Provide the [X, Y] coordinate of the cell's center where the given text is located.  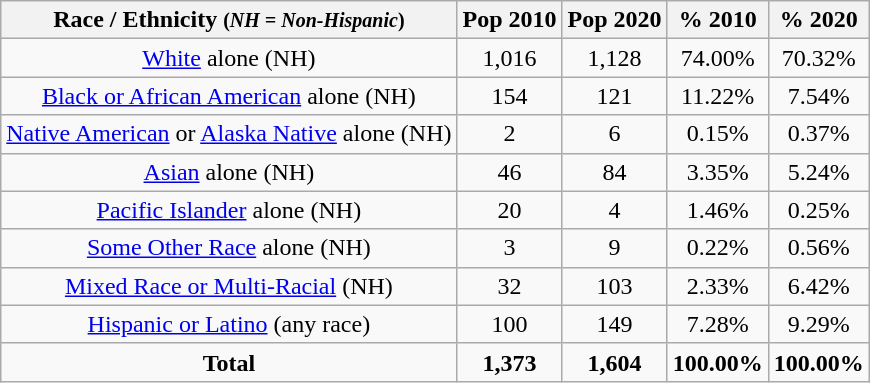
1.46% [718, 210]
0.56% [818, 248]
9.29% [818, 324]
3.35% [718, 172]
Pop 2020 [614, 20]
0.37% [818, 134]
0.25% [818, 210]
White alone (NH) [229, 58]
Mixed Race or Multi-Racial (NH) [229, 286]
1,604 [614, 362]
Total [229, 362]
103 [614, 286]
4 [614, 210]
100 [510, 324]
Hispanic or Latino (any race) [229, 324]
149 [614, 324]
7.54% [818, 96]
84 [614, 172]
Native American or Alaska Native alone (NH) [229, 134]
0.22% [718, 248]
6.42% [818, 286]
7.28% [718, 324]
% 2010 [718, 20]
% 2020 [818, 20]
1,128 [614, 58]
6 [614, 134]
20 [510, 210]
3 [510, 248]
Pop 2010 [510, 20]
1,373 [510, 362]
5.24% [818, 172]
Some Other Race alone (NH) [229, 248]
0.15% [718, 134]
121 [614, 96]
Black or African American alone (NH) [229, 96]
154 [510, 96]
70.32% [818, 58]
46 [510, 172]
Asian alone (NH) [229, 172]
74.00% [718, 58]
Pacific Islander alone (NH) [229, 210]
Race / Ethnicity (NH = Non-Hispanic) [229, 20]
32 [510, 286]
11.22% [718, 96]
1,016 [510, 58]
2 [510, 134]
9 [614, 248]
2.33% [718, 286]
